Return the [x, y] coordinate for the center point of the cell that contains the specified text.  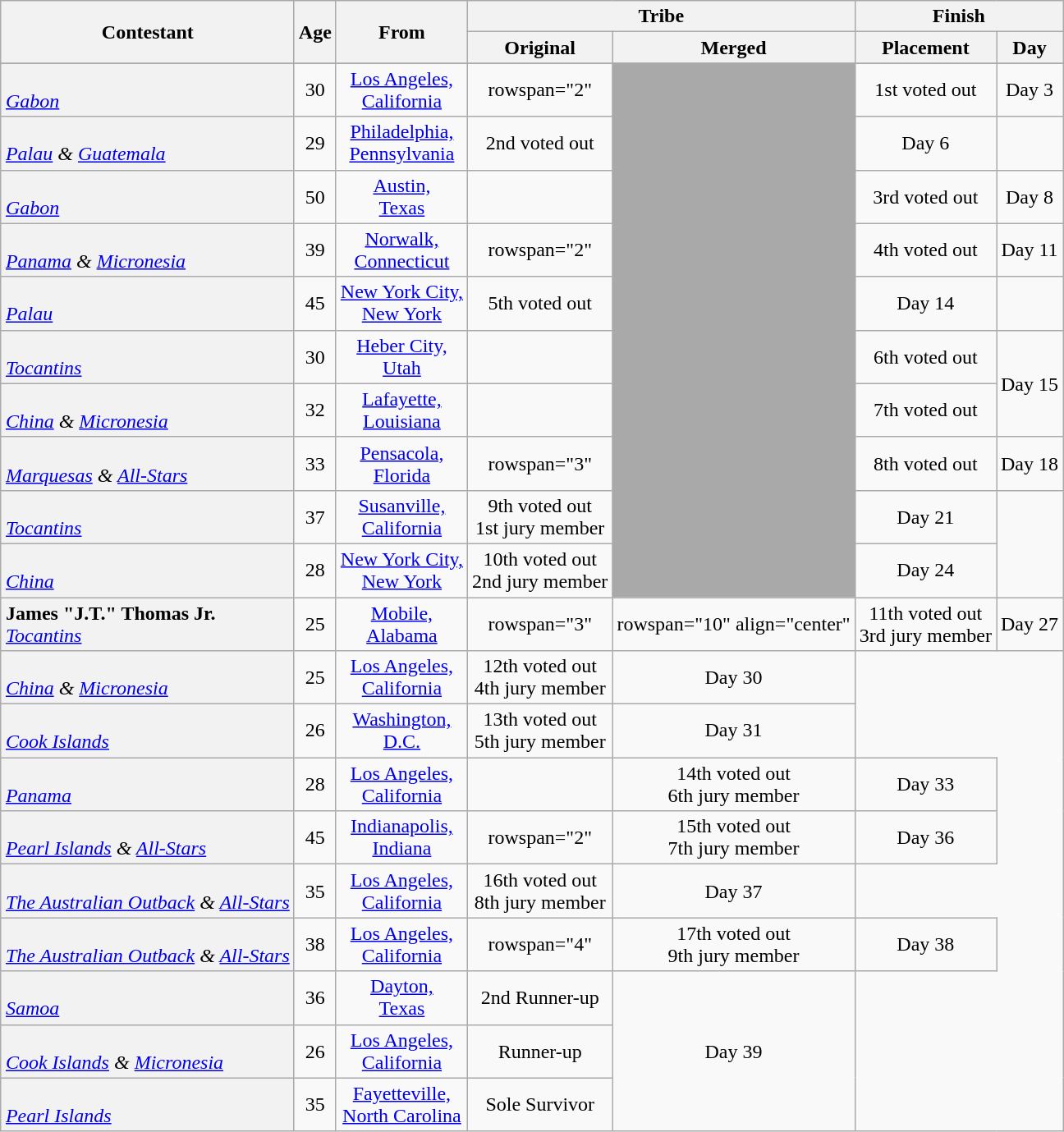
6th voted out [925, 356]
Day 6 [925, 143]
7th voted out [925, 410]
Samoa [148, 998]
Runner-up [540, 1051]
Day 15 [1030, 383]
13th voted out5th jury member [540, 731]
Indianapolis,Indiana [401, 837]
Day 39 [734, 1051]
rowspan="10" align="center" [734, 624]
2nd voted out [540, 143]
Dayton,Texas [401, 998]
Day [1030, 48]
Susanville,California [401, 517]
Day 27 [1030, 624]
Day 14 [925, 304]
12th voted out4th jury member [540, 678]
From [401, 32]
15th voted out7th jury member [734, 837]
5th voted out [540, 304]
37 [315, 517]
Day 8 [1030, 197]
1st voted out [925, 90]
Tribe [662, 16]
Day 11 [1030, 250]
Age [315, 32]
Palau & Guatemala [148, 143]
Panama [148, 785]
Washington,D.C. [401, 731]
Palau [148, 304]
Austin,Texas [401, 197]
2nd Runner-up [540, 998]
29 [315, 143]
Day 3 [1030, 90]
Day 24 [925, 570]
10th voted out2nd jury member [540, 570]
Fayetteville,North Carolina [401, 1105]
11th voted out3rd jury member [925, 624]
32 [315, 410]
Panama & Micronesia [148, 250]
Philadelphia,Pennsylvania [401, 143]
3rd voted out [925, 197]
Heber City,Utah [401, 356]
Merged [734, 48]
Day 21 [925, 517]
4th voted out [925, 250]
38 [315, 944]
Mobile,Alabama [401, 624]
Norwalk,Connecticut [401, 250]
Marquesas & All-Stars [148, 463]
Pearl Islands & All-Stars [148, 837]
China [148, 570]
Placement [925, 48]
9th voted out1st jury member [540, 517]
Original [540, 48]
Pearl Islands [148, 1105]
Lafayette,Louisiana [401, 410]
17th voted out9th jury member [734, 944]
Day 38 [925, 944]
36 [315, 998]
Cook Islands & Micronesia [148, 1051]
14th voted out6th jury member [734, 785]
Contestant [148, 32]
Sole Survivor [540, 1105]
16th voted out8th jury member [540, 891]
Pensacola,Florida [401, 463]
Cook Islands [148, 731]
39 [315, 250]
Day 18 [1030, 463]
33 [315, 463]
Day 31 [734, 731]
50 [315, 197]
Day 36 [925, 837]
Finish [959, 16]
Day 30 [734, 678]
8th voted out [925, 463]
rowspan="4" [540, 944]
Day 37 [734, 891]
Day 33 [925, 785]
James "J.T." Thomas Jr.Tocantins [148, 624]
